Find where the given text appears and provide that cell's center as (x, y) coordinate. 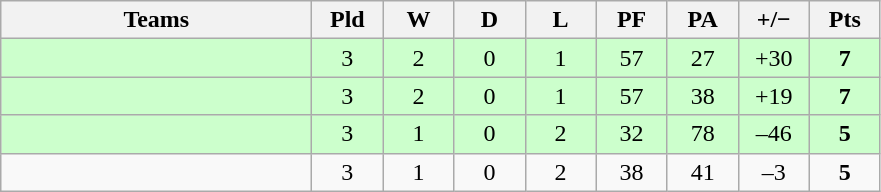
32 (632, 134)
Pld (348, 20)
–3 (774, 172)
Teams (156, 20)
41 (702, 172)
D (490, 20)
L (560, 20)
+/− (774, 20)
Pts (844, 20)
PF (632, 20)
W (418, 20)
27 (702, 58)
+30 (774, 58)
78 (702, 134)
PA (702, 20)
+19 (774, 96)
–46 (774, 134)
